Identify which cell holds the provided text, then report its [X, Y] central coordinate. 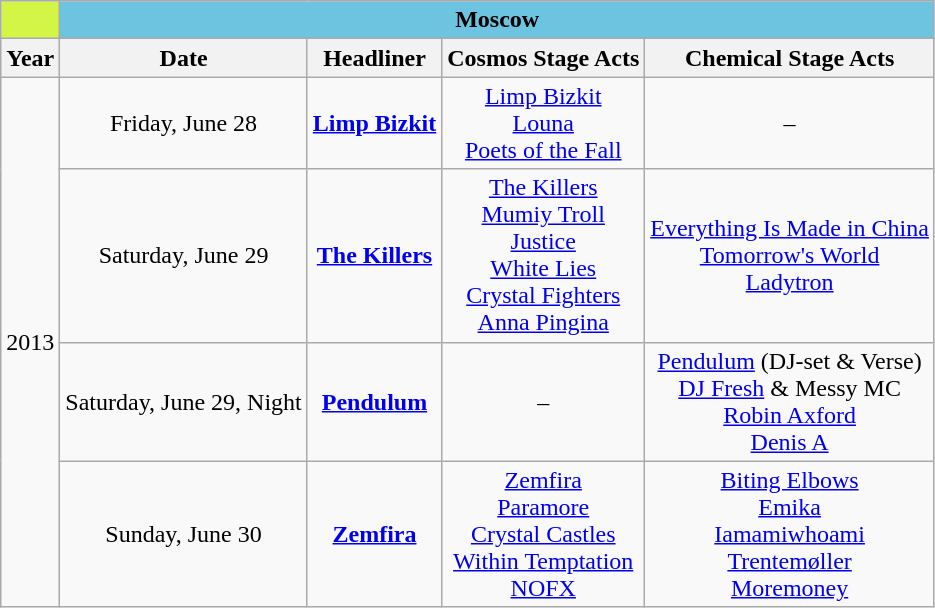
Limp Bizkit [374, 123]
Pendulum (DJ-set & Verse) DJ Fresh & Messy MC Robin Axford Denis A [790, 402]
Headliner [374, 58]
2013 [30, 342]
Everything Is Made in China Tomorrow's World Ladytron [790, 256]
The Killers [374, 256]
The Killers Mumiy Troll Justice White Lies Crystal Fighters Anna Pingina [544, 256]
Year [30, 58]
Saturday, June 29, Night [184, 402]
Pendulum [374, 402]
Limp Bizkit Louna Poets of the Fall [544, 123]
Saturday, June 29 [184, 256]
Moscow [498, 20]
Biting Elbows Emika Iamamiwhoami Trentemøller Moremoney [790, 534]
Zemfira Paramore Crystal Castles Within Temptation NOFX [544, 534]
Zemfira [374, 534]
Date [184, 58]
Sunday, June 30 [184, 534]
Chemical Stage Acts [790, 58]
Friday, June 28 [184, 123]
Cosmos Stage Acts [544, 58]
